Identify which cell holds the provided text, then report its [x, y] central coordinate. 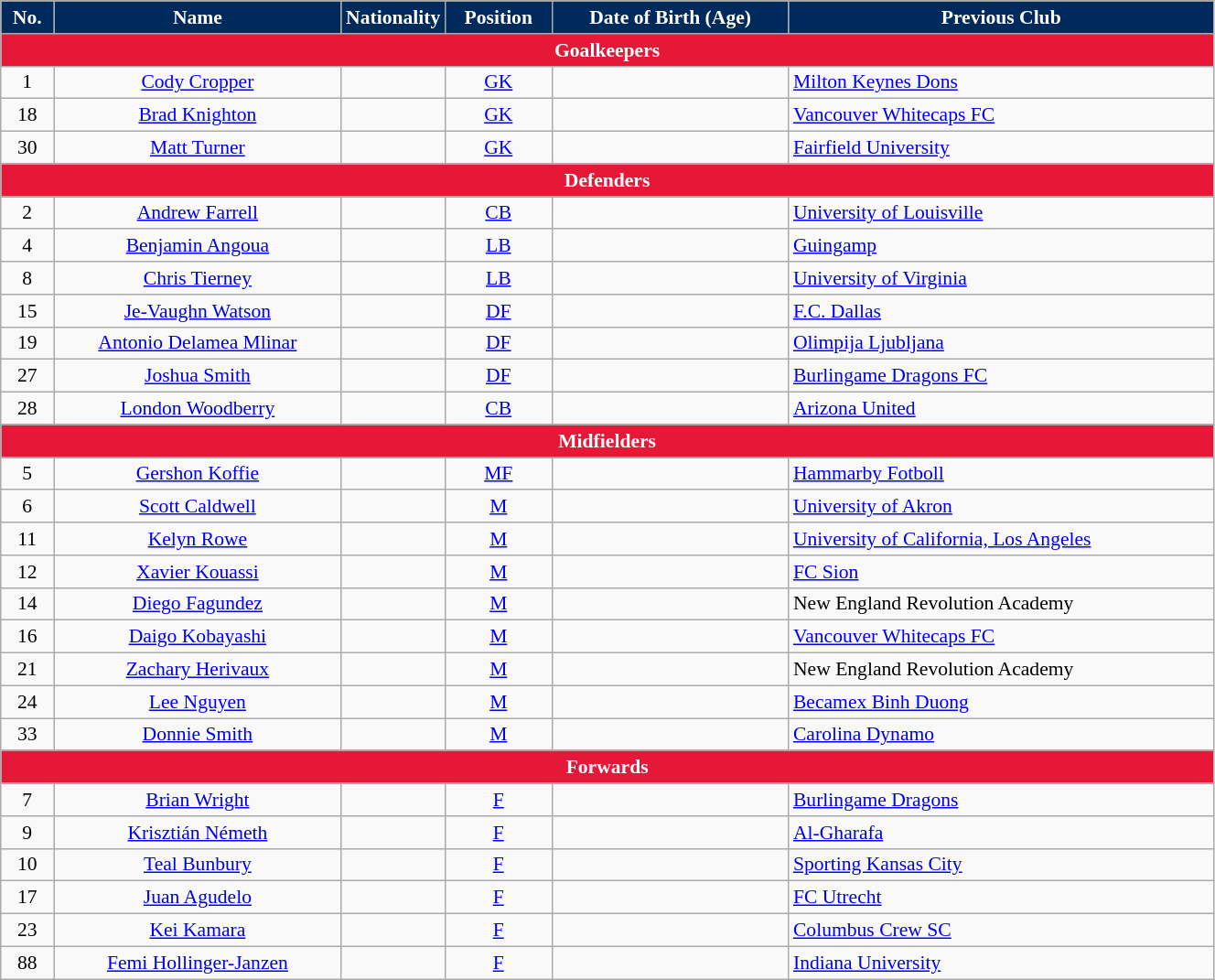
11 [27, 539]
Arizona United [1001, 409]
Kelyn Rowe [198, 539]
1 [27, 82]
7 [27, 800]
Hammarby Fotboll [1001, 474]
University of Akron [1001, 507]
5 [27, 474]
No. [27, 17]
Goalkeepers [607, 50]
Position [498, 17]
Chris Tierney [198, 278]
14 [27, 604]
12 [27, 572]
24 [27, 702]
Forwards [607, 768]
4 [27, 246]
Juan Agudelo [198, 898]
Matt Turner [198, 148]
Teal Bunbury [198, 865]
Al-Gharafa [1001, 833]
19 [27, 343]
University of Louisville [1001, 213]
30 [27, 148]
Previous Club [1001, 17]
Daigo Kobayashi [198, 637]
F.C. Dallas [1001, 311]
Columbus Crew SC [1001, 931]
University of California, Los Angeles [1001, 539]
Sporting Kansas City [1001, 865]
London Woodberry [198, 409]
Name [198, 17]
Indiana University [1001, 963]
Andrew Farrell [198, 213]
33 [27, 735]
2 [27, 213]
Gershon Koffie [198, 474]
Lee Nguyen [198, 702]
16 [27, 637]
FC Utrecht [1001, 898]
Xavier Kouassi [198, 572]
18 [27, 115]
Zachary Herivaux [198, 670]
Antonio Delamea Mlinar [198, 343]
Midfielders [607, 441]
15 [27, 311]
Brian Wright [198, 800]
Fairfield University [1001, 148]
Burlingame Dragons FC [1001, 376]
10 [27, 865]
Milton Keynes Dons [1001, 82]
Carolina Dynamo [1001, 735]
Guingamp [1001, 246]
88 [27, 963]
Krisztián Németh [198, 833]
Diego Fagundez [198, 604]
Burlingame Dragons [1001, 800]
Cody Cropper [198, 82]
Je-Vaughn Watson [198, 311]
Kei Kamara [198, 931]
28 [27, 409]
MF [498, 474]
Scott Caldwell [198, 507]
Defenders [607, 180]
Benjamin Angoua [198, 246]
6 [27, 507]
Nationality [393, 17]
FC Sion [1001, 572]
27 [27, 376]
23 [27, 931]
Donnie Smith [198, 735]
University of Virginia [1001, 278]
9 [27, 833]
Olimpija Ljubljana [1001, 343]
Joshua Smith [198, 376]
Becamex Binh Duong [1001, 702]
8 [27, 278]
Brad Knighton [198, 115]
17 [27, 898]
Femi Hollinger-Janzen [198, 963]
21 [27, 670]
Date of Birth (Age) [670, 17]
